Pinpoint the cell where the given text exists, returning its (X, Y) midpoint coordinate. 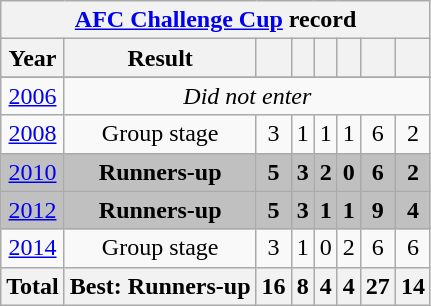
Did not enter (247, 96)
14 (412, 286)
Result (160, 58)
2006 (33, 96)
AFC Challenge Cup record (216, 20)
2008 (33, 134)
Best: Runners-up (160, 286)
Year (33, 58)
9 (378, 210)
Total (33, 286)
2012 (33, 210)
27 (378, 286)
16 (274, 286)
2014 (33, 248)
2010 (33, 172)
8 (302, 286)
